Search for the cell housing the specified text and yield its (x, y) center coordinate. 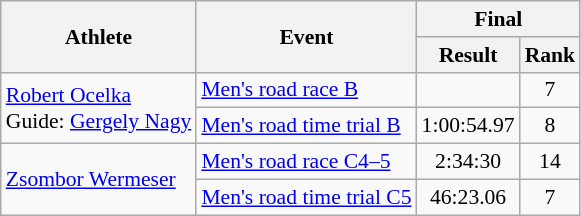
Result (468, 55)
14 (550, 162)
1:00:54.97 (468, 126)
Robert OcelkaGuide: Gergely Nagy (99, 108)
Event (306, 36)
Men's road race C4–5 (306, 162)
8 (550, 126)
Men's road race B (306, 90)
Men's road time trial B (306, 126)
Zsombor Wermeser (99, 180)
46:23.06 (468, 197)
Athlete (99, 36)
Men's road time trial C5 (306, 197)
2:34:30 (468, 162)
Rank (550, 55)
Final (499, 19)
